Find where the given text appears and provide that cell's center as (x, y) coordinate. 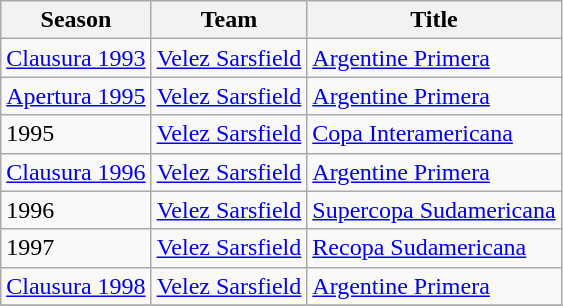
Copa Interamericana (434, 134)
Clausura 1998 (76, 286)
Supercopa Sudamericana (434, 210)
Recopa Sudamericana (434, 248)
Title (434, 20)
1997 (76, 248)
1995 (76, 134)
Team (229, 20)
Season (76, 20)
Clausura 1993 (76, 58)
Clausura 1996 (76, 172)
Apertura 1995 (76, 96)
1996 (76, 210)
